Detect which cell encompasses the target text, then output its (x, y) center coordinate. 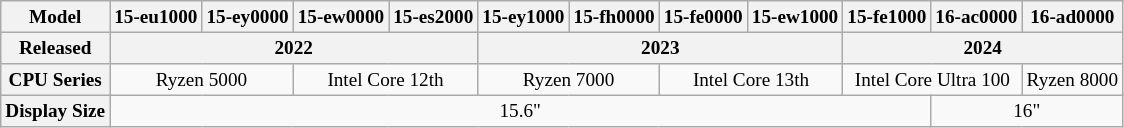
15-fh0000 (614, 17)
15-ew1000 (795, 17)
Ryzen 5000 (202, 80)
2024 (983, 48)
Intel Core 12th (386, 80)
CPU Series (56, 80)
Display Size (56, 111)
Ryzen 8000 (1072, 80)
Model (56, 17)
Intel Core Ultra 100 (932, 80)
16-ac0000 (976, 17)
2022 (294, 48)
16-ad0000 (1072, 17)
15.6" (520, 111)
15-ew0000 (341, 17)
Released (56, 48)
15-ey1000 (524, 17)
Ryzen 7000 (568, 80)
16" (1027, 111)
15-ey0000 (248, 17)
15-fe0000 (703, 17)
Intel Core 13th (751, 80)
2023 (660, 48)
15-fe1000 (887, 17)
15-eu1000 (156, 17)
15-es2000 (434, 17)
